Identify which cell holds the provided text, then report its (X, Y) central coordinate. 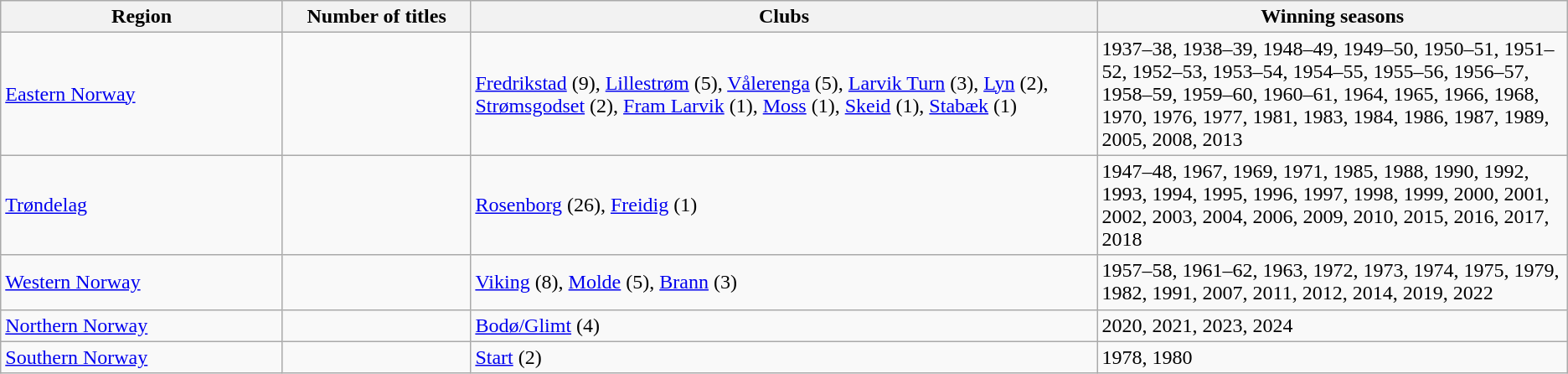
Bodø/Glimt (4) (784, 325)
Trøndelag (142, 205)
Northern Norway (142, 325)
Fredrikstad (9), Lillestrøm (5), Vålerenga (5), Larvik Turn (3), Lyn (2), Strømsgodset (2), Fram Larvik (1), Moss (1), Skeid (1), Stabæk (1) (784, 94)
Viking (8), Molde (5), Brann (3) (784, 282)
Eastern Norway (142, 94)
Region (142, 17)
Winning seasons (1332, 17)
Western Norway (142, 282)
2020, 2021, 2023, 2024 (1332, 325)
Rosenborg (26), Freidig (1) (784, 205)
Start (2) (784, 357)
1978, 1980 (1332, 357)
Clubs (784, 17)
1957–58, 1961–62, 1963, 1972, 1973, 1974, 1975, 1979, 1982, 1991, 2007, 2011, 2012, 2014, 2019, 2022 (1332, 282)
Southern Norway (142, 357)
Number of titles (376, 17)
